Find where the given text appears and provide that cell's center as (x, y) coordinate. 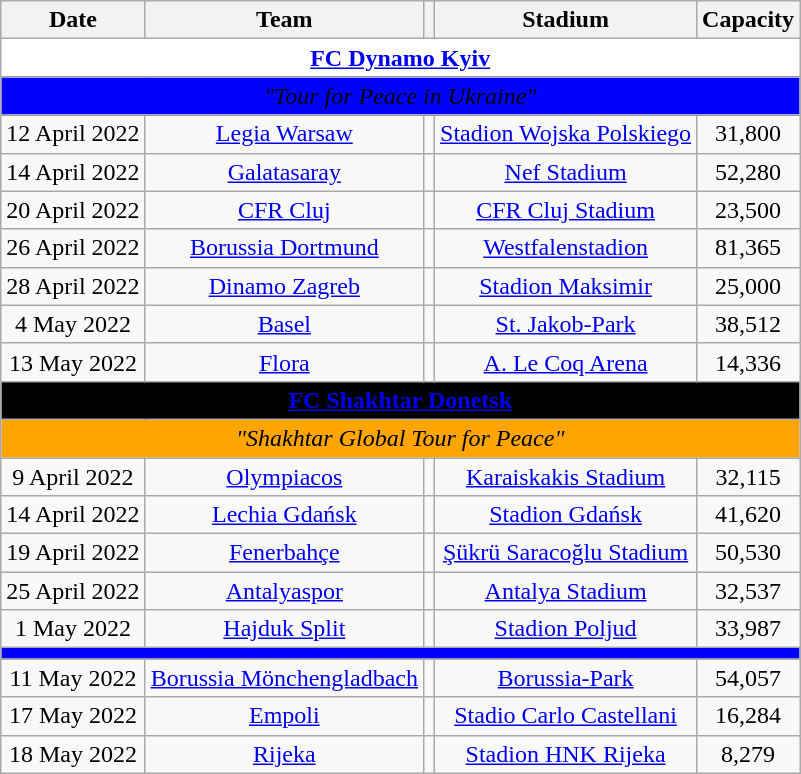
Lechia Gdańsk (284, 515)
16,284 (748, 716)
"Shakhtar Global Tour for Peace" (400, 438)
Rijeka (284, 754)
FC Shakhtar Donetsk (400, 400)
Westfalenstadion (566, 248)
Hajduk Split (284, 629)
Empoli (284, 716)
Antalyaspor (284, 591)
1 May 2022 (73, 629)
26 April 2022 (73, 248)
54,057 (748, 678)
8,279 (748, 754)
CFR Cluj Stadium (566, 210)
23,500 (748, 210)
St. Jakob-Park (566, 324)
12 April 2022 (73, 134)
18 May 2022 (73, 754)
81,365 (748, 248)
Stadion Poljud (566, 629)
Olympiacos (284, 477)
Stadion Maksimir (566, 286)
Stadion Gdańsk (566, 515)
50,530 (748, 553)
Fenerbahçe (284, 553)
Nef Stadium (566, 172)
31,800 (748, 134)
Karaiskakis Stadium (566, 477)
33,987 (748, 629)
Legia Warsaw (284, 134)
FC Dynamo Kyiv (400, 58)
28 April 2022 (73, 286)
CFR Cluj (284, 210)
Şükrü Saracoğlu Stadium (566, 553)
52,280 (748, 172)
Stadium (566, 20)
A. Le Coq Arena (566, 362)
25 April 2022 (73, 591)
20 April 2022 (73, 210)
Stadio Carlo Castellani (566, 716)
4 May 2022 (73, 324)
Flora (284, 362)
"Tour for Peace in Ukraine" (400, 96)
11 May 2022 (73, 678)
32,115 (748, 477)
Borussia Mönchengladbach (284, 678)
Basel (284, 324)
41,620 (748, 515)
14,336 (748, 362)
Stadion Wojska Polskiego (566, 134)
Stadion HNK Rijeka (566, 754)
19 April 2022 (73, 553)
13 May 2022 (73, 362)
Borussia Dortmund (284, 248)
38,512 (748, 324)
Galatasaray (284, 172)
Date (73, 20)
17 May 2022 (73, 716)
25,000 (748, 286)
Team (284, 20)
Capacity (748, 20)
Borussia-Park (566, 678)
Antalya Stadium (566, 591)
9 April 2022 (73, 477)
Dinamo Zagreb (284, 286)
32,537 (748, 591)
